Detect which cell encompasses the target text, then output its [X, Y] center coordinate. 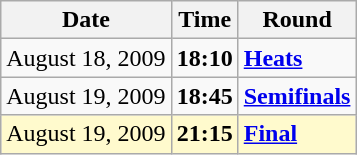
18:10 [204, 58]
Final [297, 134]
21:15 [204, 134]
August 18, 2009 [86, 58]
Round [297, 20]
Heats [297, 58]
Date [86, 20]
18:45 [204, 96]
Time [204, 20]
Semifinals [297, 96]
